Return the [X, Y] coordinate for the center point of the cell that contains the specified text.  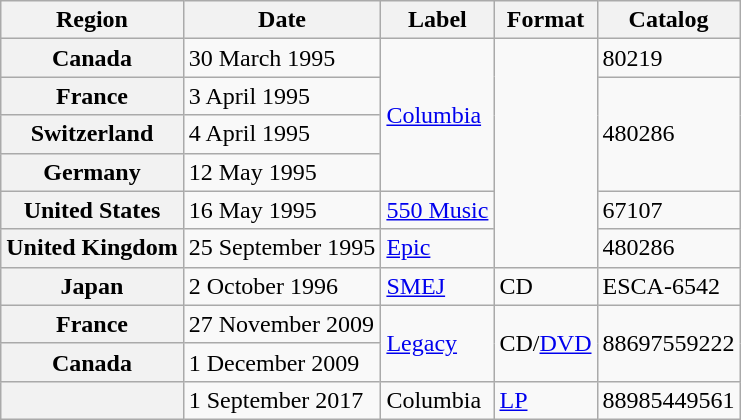
Label [438, 20]
Catalog [668, 20]
1 September 2017 [282, 400]
Epic [438, 248]
88697559222 [668, 343]
30 March 1995 [282, 58]
United Kingdom [92, 248]
25 September 1995 [282, 248]
2 October 1996 [282, 286]
67107 [668, 210]
Format [546, 20]
1 December 2009 [282, 362]
27 November 2009 [282, 324]
Switzerland [92, 134]
Region [92, 20]
3 April 1995 [282, 96]
Germany [92, 172]
CD [546, 286]
88985449561 [668, 400]
550 Music [438, 210]
4 April 1995 [282, 134]
CD/DVD [546, 343]
ESCA-6542 [668, 286]
Date [282, 20]
Legacy [438, 343]
Japan [92, 286]
80219 [668, 58]
LP [546, 400]
United States [92, 210]
16 May 1995 [282, 210]
SMEJ [438, 286]
12 May 1995 [282, 172]
